Locate the cell with the specified text and output its [x, y] center coordinate. 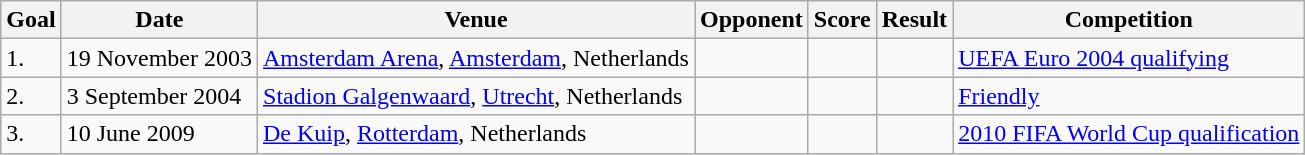
2. [31, 96]
Venue [476, 20]
Competition [1129, 20]
UEFA Euro 2004 qualifying [1129, 58]
Amsterdam Arena, Amsterdam, Netherlands [476, 58]
Friendly [1129, 96]
3. [31, 134]
Stadion Galgenwaard, Utrecht, Netherlands [476, 96]
Date [159, 20]
10 June 2009 [159, 134]
Result [914, 20]
2010 FIFA World Cup qualification [1129, 134]
3 September 2004 [159, 96]
Opponent [751, 20]
De Kuip, Rotterdam, Netherlands [476, 134]
19 November 2003 [159, 58]
Score [842, 20]
1. [31, 58]
Goal [31, 20]
